Provide the (X, Y) coordinate of the cell's center where the given text is located.  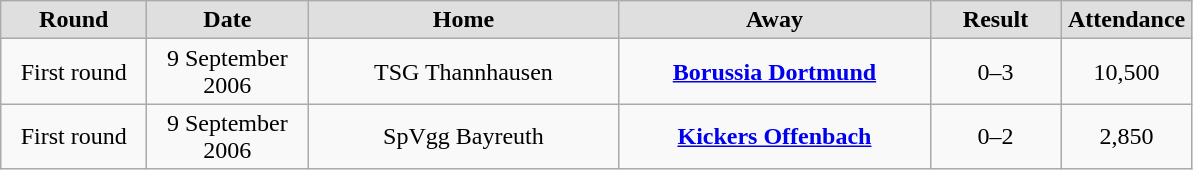
Kickers Offenbach (774, 136)
2,850 (1126, 136)
Round (74, 20)
TSG Thannhausen (464, 72)
0–3 (996, 72)
0–2 (996, 136)
Home (464, 20)
Result (996, 20)
10,500 (1126, 72)
Away (774, 20)
Date (228, 20)
Borussia Dortmund (774, 72)
SpVgg Bayreuth (464, 136)
Attendance (1126, 20)
